Output the (x, y) coordinate of the center of the cell containing the given text.  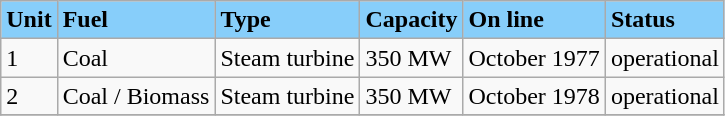
Capacity (412, 20)
1 (29, 58)
October 1977 (534, 58)
Coal / Biomass (136, 96)
Unit (29, 20)
Status (664, 20)
October 1978 (534, 96)
Fuel (136, 20)
Type (288, 20)
Coal (136, 58)
2 (29, 96)
On line (534, 20)
